Determine the (x, y) coordinate at the center of the cell enclosing the given text.  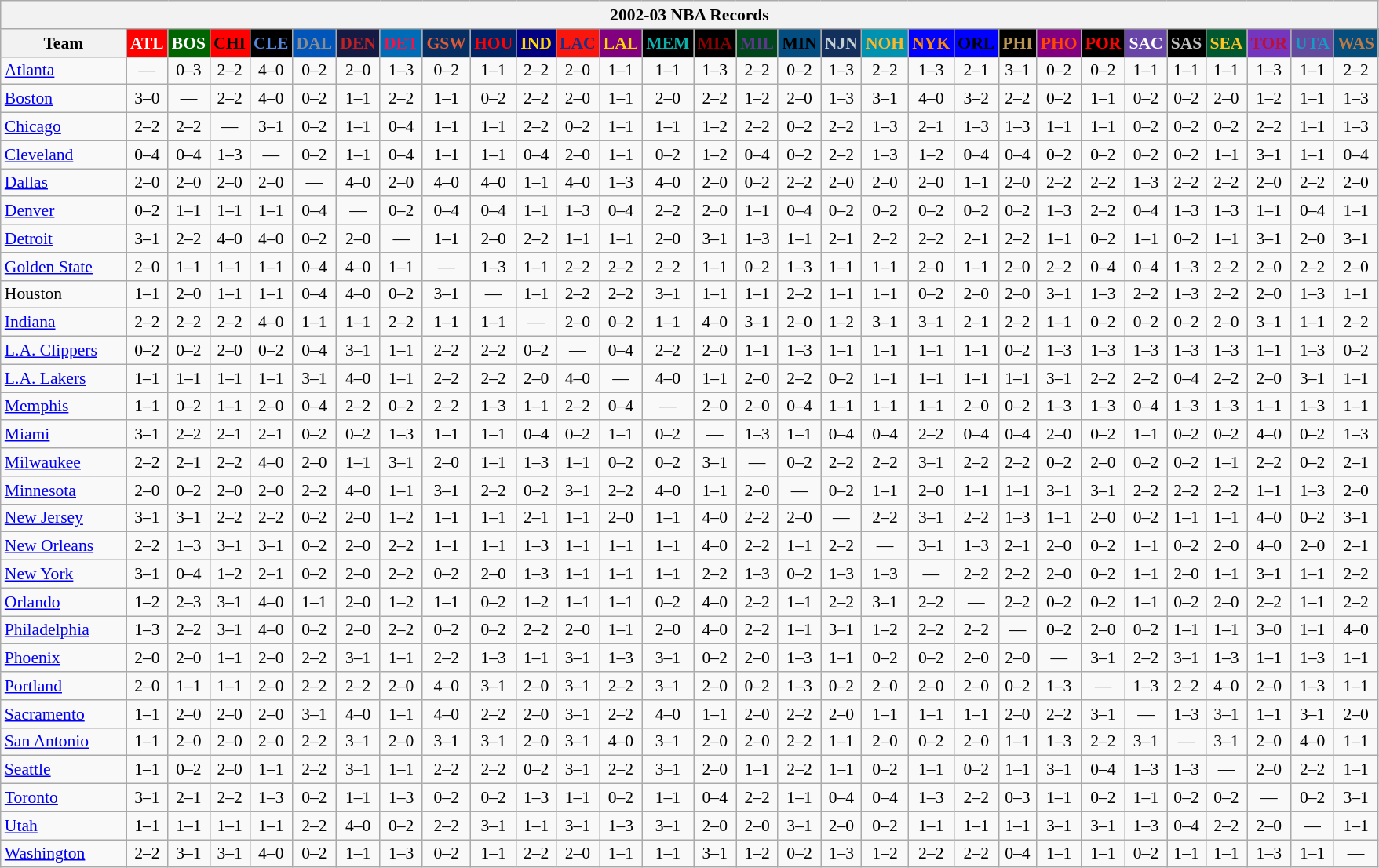
New York (64, 574)
LAC (578, 43)
TOR (1270, 43)
Cleveland (64, 155)
2–3 (188, 602)
SAC (1146, 43)
POR (1104, 43)
Orlando (64, 602)
L.A. Clippers (64, 351)
Phoenix (64, 658)
NOH (885, 43)
Toronto (64, 798)
Chicago (64, 127)
NYK (931, 43)
3–2 (976, 99)
BOS (188, 43)
DET (402, 43)
L.A. Lakers (64, 378)
ATL (148, 43)
CHI (229, 43)
Milwaukee (64, 462)
2002-03 NBA Records (689, 15)
Philadelphia (64, 630)
DEN (358, 43)
NJN (841, 43)
PHO (1060, 43)
Indiana (64, 323)
IND (536, 43)
DAL (315, 43)
PHI (1017, 43)
MIA (715, 43)
Portland (64, 686)
New Jersey (64, 518)
SEA (1226, 43)
Atlanta (64, 71)
Houston (64, 294)
MEM (667, 43)
MIN (799, 43)
Washington (64, 854)
San Antonio (64, 742)
Team (64, 43)
Golden State (64, 267)
WAS (1356, 43)
UTA (1312, 43)
ORL (976, 43)
Utah (64, 826)
Memphis (64, 407)
LAL (622, 43)
CLE (272, 43)
Seattle (64, 770)
Minnesota (64, 491)
Boston (64, 99)
HOU (493, 43)
GSW (446, 43)
Denver (64, 211)
SAS (1187, 43)
New Orleans (64, 546)
MIL (757, 43)
Detroit (64, 239)
Miami (64, 435)
Dallas (64, 183)
Sacramento (64, 714)
